Detect which cell encompasses the target text, then output its (X, Y) center coordinate. 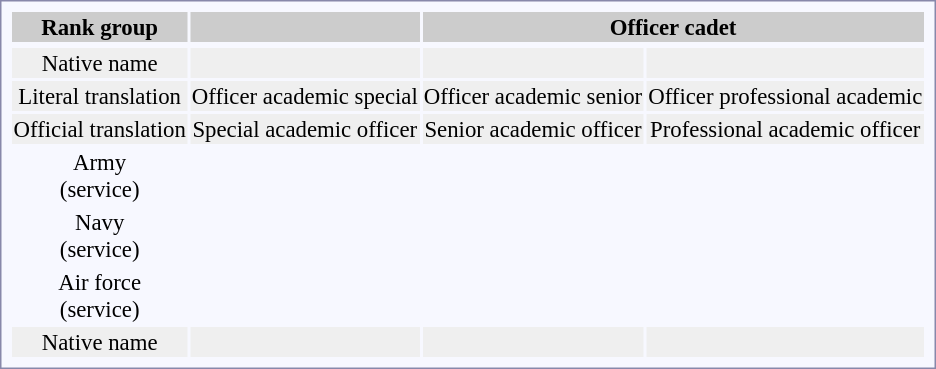
Professional academic officer (786, 129)
Army(service) (100, 176)
Officer academic special (304, 96)
Senior academic officer (532, 129)
Special academic officer (304, 129)
Air force(service) (100, 296)
Officer professional academic (786, 96)
Literal translation (100, 96)
Officer cadet (673, 27)
Official translation (100, 129)
Navy(service) (100, 236)
Rank group (100, 27)
Officer academic senior (532, 96)
